Find where the given text appears and provide that cell's center as (x, y) coordinate. 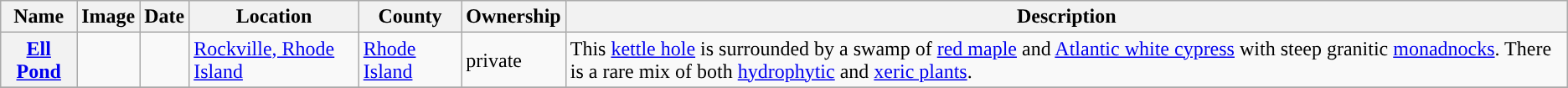
Rockville, Rhode Island (275, 60)
Description (1066, 17)
Location (275, 17)
Ownership (513, 17)
Ell Pond (39, 60)
Date (164, 17)
private (513, 60)
Name (39, 17)
Rhode Island (410, 60)
Image (109, 17)
County (410, 17)
